From the cell containing the given text, extract its center point as [x, y] coordinate. 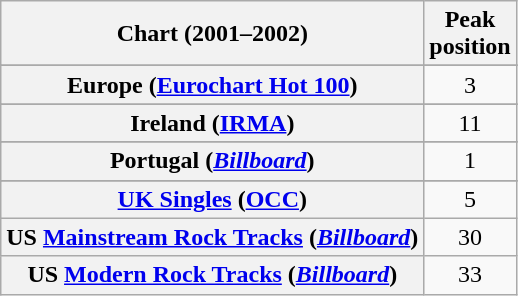
30 [470, 237]
Peakposition [470, 34]
11 [470, 123]
Portugal (Billboard) [212, 161]
3 [470, 85]
Chart (2001–2002) [212, 34]
5 [470, 199]
UK Singles (OCC) [212, 199]
33 [470, 275]
US Mainstream Rock Tracks (Billboard) [212, 237]
Ireland (IRMA) [212, 123]
Europe (Eurochart Hot 100) [212, 85]
US Modern Rock Tracks (Billboard) [212, 275]
1 [470, 161]
